Detect which cell encompasses the target text, then output its (X, Y) center coordinate. 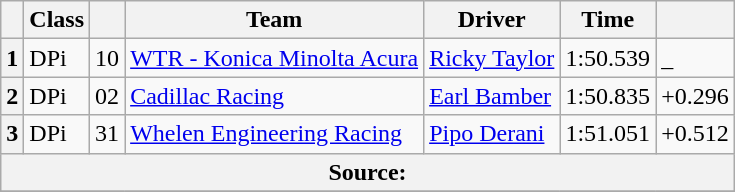
1 (12, 58)
Pipo Derani (492, 134)
Cadillac Racing (274, 96)
Ricky Taylor (492, 58)
WTR - Konica Minolta Acura (274, 58)
+0.512 (696, 134)
1:50.835 (608, 96)
1:50.539 (608, 58)
_ (696, 58)
Driver (492, 20)
+0.296 (696, 96)
Source: (368, 172)
Time (608, 20)
Class (57, 20)
Team (274, 20)
02 (108, 96)
31 (108, 134)
2 (12, 96)
Earl Bamber (492, 96)
10 (108, 58)
1:51.051 (608, 134)
Whelen Engineering Racing (274, 134)
3 (12, 134)
